Locate the cell with the specified text and output its (X, Y) center coordinate. 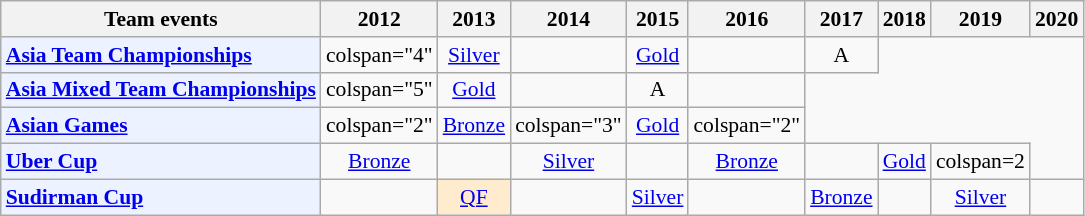
Asia Mixed Team Championships (161, 90)
colspan=2 (980, 162)
2014 (568, 19)
Asia Team Championships (161, 55)
2015 (658, 19)
2016 (746, 19)
Sudirman Cup (161, 197)
Uber Cup (161, 162)
colspan="3" (568, 126)
2017 (841, 19)
2020 (1056, 19)
2018 (904, 19)
2012 (380, 19)
Team events (161, 19)
QF (474, 197)
2013 (474, 19)
Asian Games (161, 126)
colspan="5" (380, 90)
2019 (980, 19)
colspan="4" (380, 55)
